Determine the [x, y] coordinate at the center of the cell enclosing the given text.  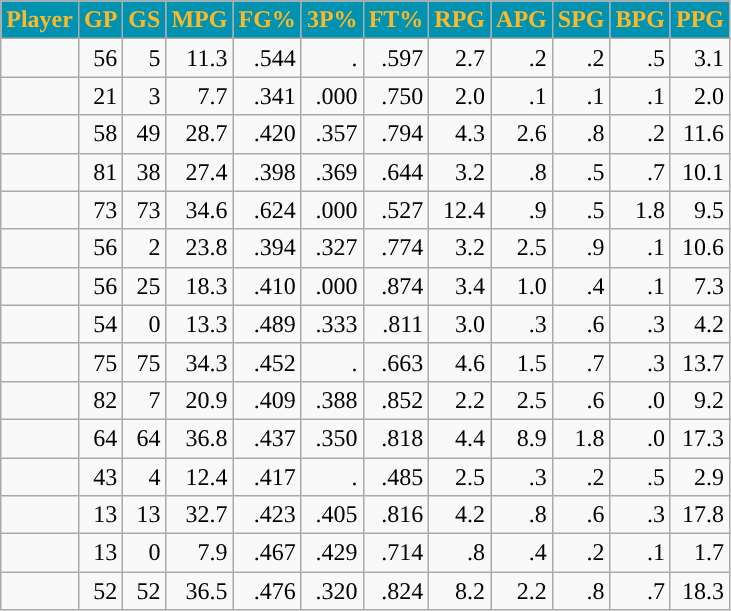
3P% [332, 20]
82 [100, 400]
APG [522, 20]
32.7 [200, 515]
.333 [332, 324]
1.5 [522, 362]
7 [144, 400]
54 [100, 324]
1.7 [700, 553]
3.1 [700, 58]
.341 [267, 96]
.437 [267, 438]
.874 [396, 286]
FG% [267, 20]
20.9 [200, 400]
34.6 [200, 210]
38 [144, 172]
.420 [267, 134]
58 [100, 134]
1.0 [522, 286]
2 [144, 248]
.394 [267, 248]
.774 [396, 248]
27.4 [200, 172]
.485 [396, 477]
.624 [267, 210]
2.6 [522, 134]
2.7 [460, 58]
.409 [267, 400]
.852 [396, 400]
.452 [267, 362]
13.7 [700, 362]
.644 [396, 172]
.663 [396, 362]
2.9 [700, 477]
49 [144, 134]
.423 [267, 515]
10.6 [700, 248]
.794 [396, 134]
MPG [200, 20]
SPG [581, 20]
RPG [460, 20]
.467 [267, 553]
.388 [332, 400]
.818 [396, 438]
.714 [396, 553]
3 [144, 96]
10.1 [700, 172]
BPG [640, 20]
5 [144, 58]
.750 [396, 96]
.398 [267, 172]
36.5 [200, 591]
11.3 [200, 58]
7.7 [200, 96]
9.2 [700, 400]
4.3 [460, 134]
4.4 [460, 438]
17.3 [700, 438]
.489 [267, 324]
23.8 [200, 248]
.527 [396, 210]
7.9 [200, 553]
.417 [267, 477]
17.8 [700, 515]
Player [40, 20]
.811 [396, 324]
.816 [396, 515]
.597 [396, 58]
4.6 [460, 362]
.369 [332, 172]
GP [100, 20]
.357 [332, 134]
7.3 [700, 286]
GS [144, 20]
43 [100, 477]
28.7 [200, 134]
13.3 [200, 324]
36.8 [200, 438]
81 [100, 172]
25 [144, 286]
34.3 [200, 362]
.320 [332, 591]
.824 [396, 591]
11.6 [700, 134]
4 [144, 477]
FT% [396, 20]
PPG [700, 20]
8.2 [460, 591]
.327 [332, 248]
8.9 [522, 438]
.410 [267, 286]
.429 [332, 553]
9.5 [700, 210]
.476 [267, 591]
.544 [267, 58]
21 [100, 96]
3.4 [460, 286]
.405 [332, 515]
.350 [332, 438]
3.0 [460, 324]
